Pinpoint the cell where the given text exists, returning its [x, y] midpoint coordinate. 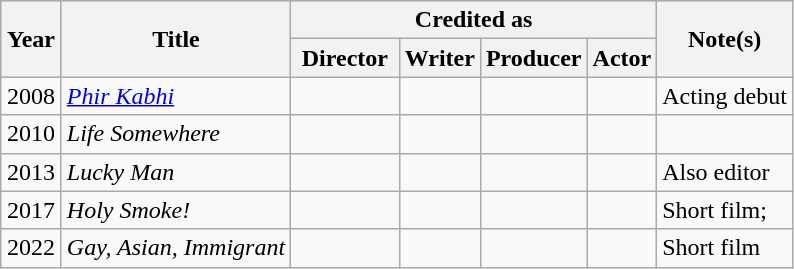
Life Somewhere [176, 134]
Gay, Asian, Immigrant [176, 248]
Year [32, 39]
2013 [32, 172]
Also editor [725, 172]
Holy Smoke! [176, 210]
Acting debut [725, 96]
Title [176, 39]
2017 [32, 210]
Lucky Man [176, 172]
Short film [725, 248]
Director [346, 58]
2008 [32, 96]
2022 [32, 248]
Short film; [725, 210]
2010 [32, 134]
Phir Kabhi [176, 96]
Credited as [474, 20]
Writer [440, 58]
Actor [622, 58]
Producer [534, 58]
Note(s) [725, 39]
